Pinpoint the cell where the given text exists, returning its (x, y) midpoint coordinate. 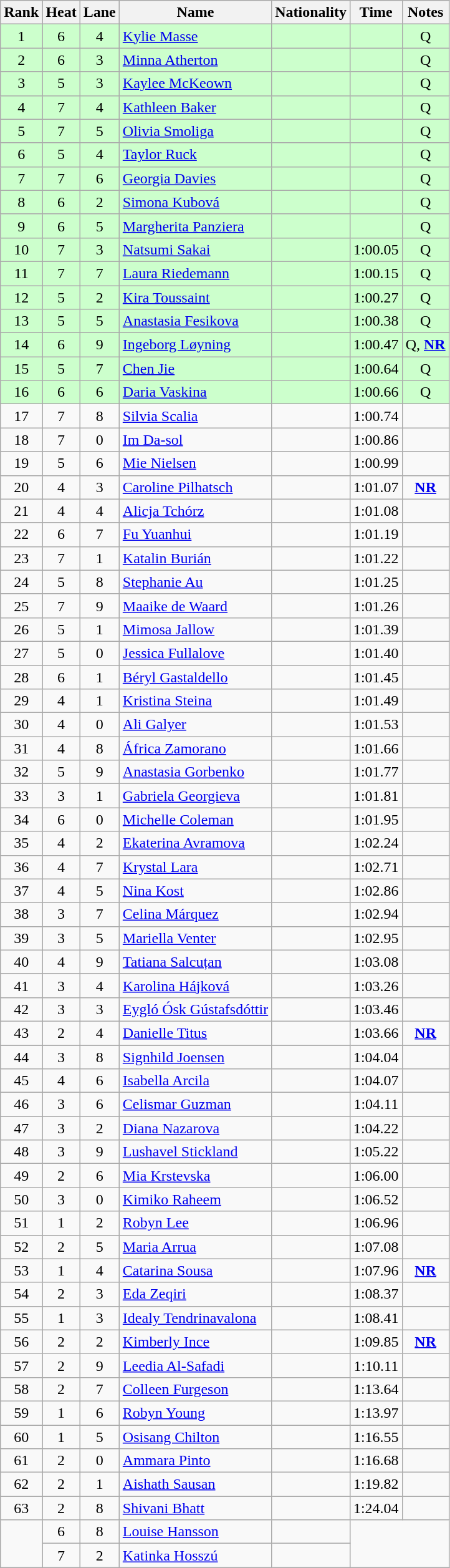
Robyn Young (195, 1413)
1:16.55 (376, 1436)
Kira Toussaint (195, 298)
57 (21, 1365)
54 (21, 1294)
31 (21, 748)
Celismar Guzman (195, 1105)
1:03.66 (376, 1033)
1:08.41 (376, 1318)
23 (21, 558)
44 (21, 1057)
Osisang Chilton (195, 1436)
1:01.07 (376, 487)
1:01.66 (376, 748)
Nina Kost (195, 891)
34 (21, 820)
Krystal Lara (195, 867)
39 (21, 938)
32 (21, 772)
Louise Hansson (195, 1532)
Natsumi Sakai (195, 249)
Anastasia Fesikova (195, 321)
1:07.96 (376, 1270)
Ammara Pinto (195, 1461)
Chen Jie (195, 369)
1:13.64 (376, 1389)
África Zamorano (195, 748)
Isabella Arcila (195, 1081)
Lushavel Stickland (195, 1152)
56 (21, 1342)
40 (21, 962)
Time (376, 12)
22 (21, 535)
Signhild Joensen (195, 1057)
1:01.40 (376, 653)
Olivia Smoliga (195, 131)
27 (21, 653)
Colleen Furgeson (195, 1389)
21 (21, 511)
48 (21, 1152)
Mia Krstevska (195, 1176)
Gabriela Georgieva (195, 796)
1:01.08 (376, 511)
1:16.68 (376, 1461)
Katalin Burián (195, 558)
1:01.26 (376, 606)
1:01.77 (376, 772)
Celina Márquez (195, 914)
Rank (21, 12)
36 (21, 867)
Mimosa Jallow (195, 629)
46 (21, 1105)
1:02.95 (376, 938)
28 (21, 677)
1:07.08 (376, 1247)
41 (21, 985)
Name (195, 12)
Minna Atherton (195, 60)
1:01.95 (376, 820)
1:10.11 (376, 1365)
53 (21, 1270)
Alicja Tchórz (195, 511)
1:02.86 (376, 891)
1:01.53 (376, 725)
Danielle Titus (195, 1033)
1:01.49 (376, 701)
12 (21, 298)
1:00.64 (376, 369)
30 (21, 725)
1:00.99 (376, 463)
Diana Nazarova (195, 1128)
1:03.46 (376, 1009)
Idealy Tendrinavalona (195, 1318)
Heat (61, 12)
60 (21, 1436)
Tatiana Salcuțan (195, 962)
45 (21, 1081)
Stephanie Au (195, 582)
Kathleen Baker (195, 107)
Robyn Lee (195, 1223)
1:06.52 (376, 1199)
49 (21, 1176)
1:00.15 (376, 273)
1:04.07 (376, 1081)
Kaylee McKeown (195, 84)
62 (21, 1484)
Michelle Coleman (195, 820)
52 (21, 1247)
29 (21, 701)
Leedia Al-Safadi (195, 1365)
50 (21, 1199)
Kimiko Raheem (195, 1199)
Ekaterina Avramova (195, 843)
1:09.85 (376, 1342)
1:01.22 (376, 558)
Notes (425, 12)
1:00.38 (376, 321)
Q, NR (425, 345)
1:13.97 (376, 1413)
14 (21, 345)
19 (21, 463)
Katinka Hosszú (195, 1556)
1:24.04 (376, 1508)
Mie Nielsen (195, 463)
Maria Arrua (195, 1247)
1:08.37 (376, 1294)
26 (21, 629)
Eda Zeqiri (195, 1294)
Margherita Panziera (195, 226)
20 (21, 487)
1:00.86 (376, 440)
Maaike de Waard (195, 606)
Aishath Sausan (195, 1484)
1:01.45 (376, 677)
Silvia Scalia (195, 416)
1:02.71 (376, 867)
59 (21, 1413)
1:06.96 (376, 1223)
58 (21, 1389)
13 (21, 321)
Fu Yuanhui (195, 535)
1:01.25 (376, 582)
18 (21, 440)
Laura Riedemann (195, 273)
Kylie Masse (195, 36)
1:01.39 (376, 629)
Caroline Pilhatsch (195, 487)
1:19.82 (376, 1484)
Shivani Bhatt (195, 1508)
1:04.04 (376, 1057)
11 (21, 273)
Mariella Venter (195, 938)
Karolina Hájková (195, 985)
Béryl Gastaldello (195, 677)
1:03.26 (376, 985)
Im Da-sol (195, 440)
Simona Kubová (195, 202)
43 (21, 1033)
1:06.00 (376, 1176)
1:00.27 (376, 298)
16 (21, 392)
47 (21, 1128)
1:01.81 (376, 796)
1:03.08 (376, 962)
25 (21, 606)
37 (21, 891)
15 (21, 369)
1:05.22 (376, 1152)
1:04.22 (376, 1128)
Ali Galyer (195, 725)
55 (21, 1318)
Kristina Steina (195, 701)
Taylor Ruck (195, 155)
Eygló Ósk Gústafsdóttir (195, 1009)
1:04.11 (376, 1105)
33 (21, 796)
24 (21, 582)
51 (21, 1223)
Jessica Fullalove (195, 653)
63 (21, 1508)
1:01.19 (376, 535)
1:00.66 (376, 392)
38 (21, 914)
Daria Vaskina (195, 392)
1:02.24 (376, 843)
Lane (100, 12)
1:00.05 (376, 249)
42 (21, 1009)
Ingeborg Løyning (195, 345)
1:00.47 (376, 345)
Catarina Sousa (195, 1270)
1:00.74 (376, 416)
61 (21, 1461)
17 (21, 416)
Nationality (311, 12)
Anastasia Gorbenko (195, 772)
Georgia Davies (195, 178)
10 (21, 249)
Kimberly Ince (195, 1342)
35 (21, 843)
1:02.94 (376, 914)
